Return the (x, y) coordinate for the center point of the cell that contains the specified text.  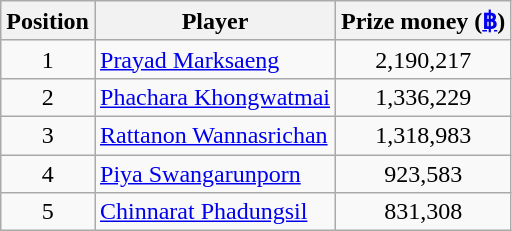
923,583 (422, 173)
3 (48, 135)
Piya Swangarunporn (214, 173)
1 (48, 59)
2,190,217 (422, 59)
Prayad Marksaeng (214, 59)
Rattanon Wannasrichan (214, 135)
5 (48, 212)
831,308 (422, 212)
1,336,229 (422, 97)
4 (48, 173)
Chinnarat Phadungsil (214, 212)
Phachara Khongwatmai (214, 97)
Position (48, 21)
2 (48, 97)
Player (214, 21)
1,318,983 (422, 135)
Prize money (฿) (422, 21)
